Detect which cell encompasses the target text, then output its (X, Y) center coordinate. 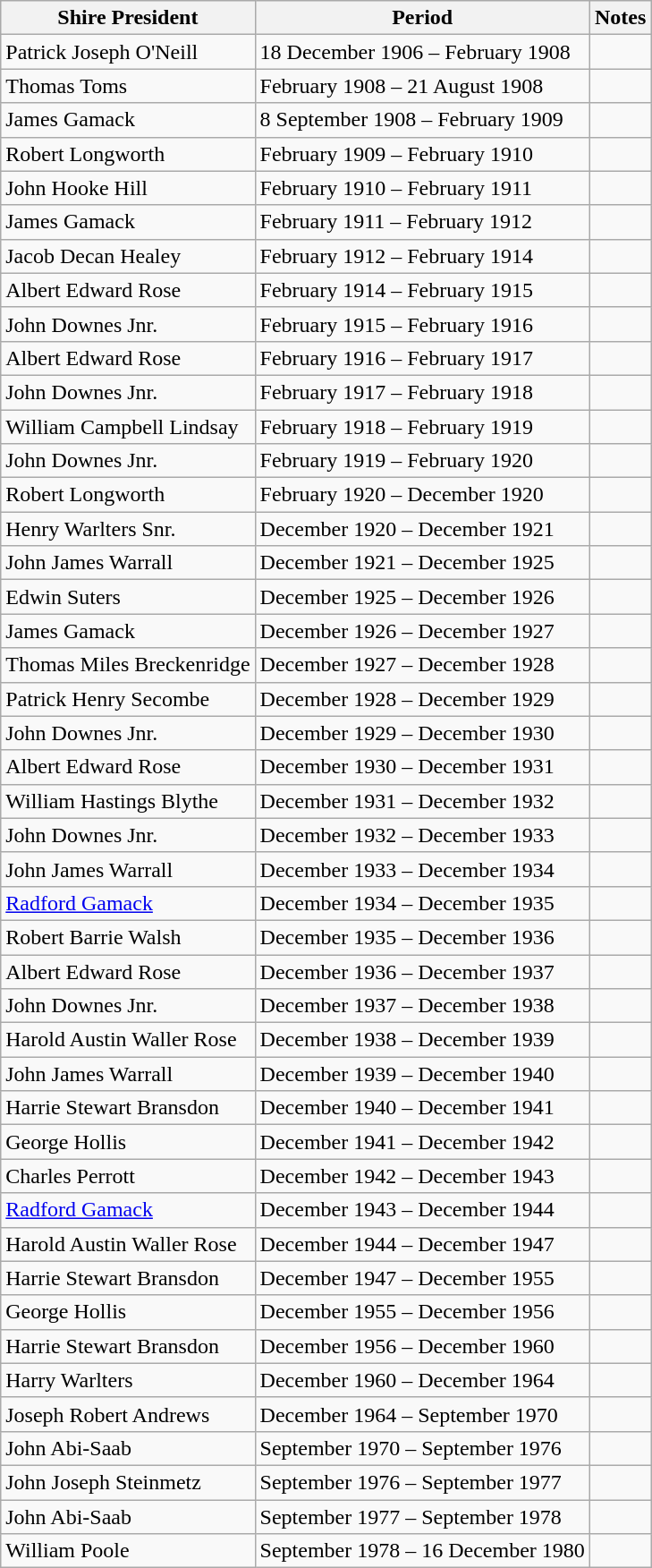
February 1918 – February 1919 (422, 427)
Edwin Suters (128, 597)
December 1934 – December 1935 (422, 903)
December 1964 – September 1970 (422, 1414)
Harry Warlters (128, 1380)
December 1928 – December 1929 (422, 699)
December 1921 – December 1925 (422, 563)
February 1909 – February 1910 (422, 154)
Henry Warlters Snr. (128, 529)
Robert Barrie Walsh (128, 937)
February 1919 – February 1920 (422, 461)
Joseph Robert Andrews (128, 1414)
William Campbell Lindsay (128, 427)
December 1938 – December 1939 (422, 1040)
18 December 1906 – February 1908 (422, 52)
William Poole (128, 1551)
February 1917 – February 1918 (422, 392)
December 1936 – December 1937 (422, 971)
December 1942 – December 1943 (422, 1176)
Period (422, 18)
December 1932 – December 1933 (422, 835)
Patrick Henry Secombe (128, 699)
8 September 1908 – February 1909 (422, 120)
December 1939 – December 1940 (422, 1074)
William Hastings Blythe (128, 801)
February 1911 – February 1912 (422, 222)
John Hooke Hill (128, 188)
December 1930 – December 1931 (422, 767)
December 1944 – December 1947 (422, 1244)
December 1943 – December 1944 (422, 1210)
December 1935 – December 1936 (422, 937)
February 1910 – February 1911 (422, 188)
February 1920 – December 1920 (422, 495)
February 1908 – 21 August 1908 (422, 86)
December 1933 – December 1934 (422, 869)
February 1915 – February 1916 (422, 324)
December 1956 – December 1960 (422, 1346)
Thomas Miles Breckenridge (128, 665)
December 1940 – December 1941 (422, 1108)
February 1916 – February 1917 (422, 358)
December 1927 – December 1928 (422, 665)
December 1926 – December 1927 (422, 631)
John Joseph Steinmetz (128, 1482)
Thomas Toms (128, 86)
February 1912 – February 1914 (422, 256)
September 1976 – September 1977 (422, 1482)
December 1925 – December 1926 (422, 597)
September 1977 – September 1978 (422, 1517)
Charles Perrott (128, 1176)
December 1920 – December 1921 (422, 529)
December 1931 – December 1932 (422, 801)
Shire President (128, 18)
December 1955 – December 1956 (422, 1312)
Notes (620, 18)
December 1941 – December 1942 (422, 1142)
September 1970 – September 1976 (422, 1448)
December 1937 – December 1938 (422, 1006)
Patrick Joseph O'Neill (128, 52)
September 1978 – 16 December 1980 (422, 1551)
December 1947 – December 1955 (422, 1278)
February 1914 – February 1915 (422, 290)
Jacob Decan Healey (128, 256)
December 1929 – December 1930 (422, 733)
December 1960 – December 1964 (422, 1380)
